Identify which cell holds the provided text, then report its [x, y] central coordinate. 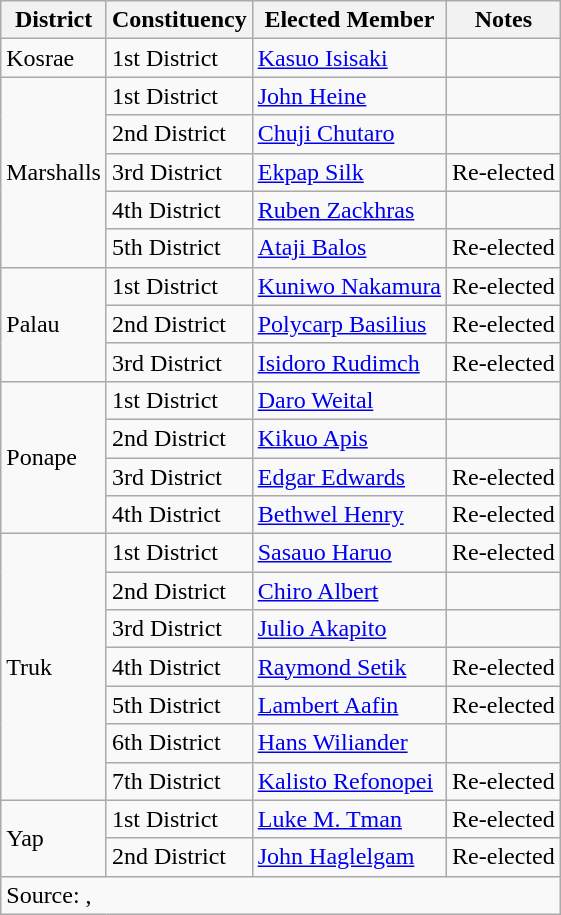
Isidoro Rudimch [349, 362]
Chiro Albert [349, 591]
Bethwel Henry [349, 515]
Daro Weital [349, 400]
Ekpap Silk [349, 172]
Sasauo Haruo [349, 553]
6th District [179, 743]
Chuji Chutaro [349, 134]
Kasuo Isisaki [349, 58]
Constituency [179, 20]
Raymond Setik [349, 667]
7th District [179, 781]
Polycarp Basilius [349, 324]
Luke M. Tman [349, 819]
Edgar Edwards [349, 477]
Kosrae [54, 58]
Kikuo Apis [349, 438]
Notes [504, 20]
Kalisto Refonopei [349, 781]
District [54, 20]
Truk [54, 667]
Palau [54, 324]
Marshalls [54, 172]
Elected Member [349, 20]
Ruben Zackhras [349, 210]
Ponape [54, 457]
John Haglelgam [349, 857]
Kuniwo Nakamura [349, 286]
Source: , [280, 895]
Julio Akapito [349, 629]
Lambert Aafin [349, 705]
Hans Wiliander [349, 743]
Yap [54, 838]
Ataji Balos [349, 248]
John Heine [349, 96]
